Provide the [X, Y] coordinate of the cell's center where the given text is located.  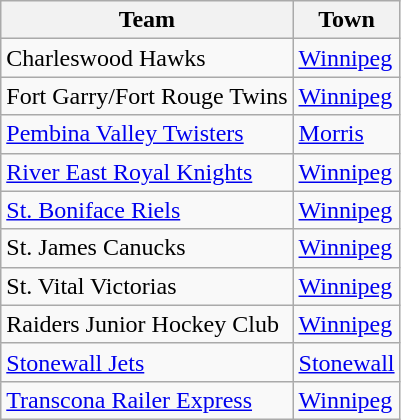
Morris [346, 134]
St. Boniface Riels [147, 210]
Town [346, 20]
Stonewall Jets [147, 362]
Charleswood Hawks [147, 58]
Team [147, 20]
Transcona Railer Express [147, 400]
St. Vital Victorias [147, 286]
Stonewall [346, 362]
Raiders Junior Hockey Club [147, 324]
Fort Garry/Fort Rouge Twins [147, 96]
River East Royal Knights [147, 172]
St. James Canucks [147, 248]
Pembina Valley Twisters [147, 134]
